Pinpoint the cell where the given text exists, returning its [X, Y] midpoint coordinate. 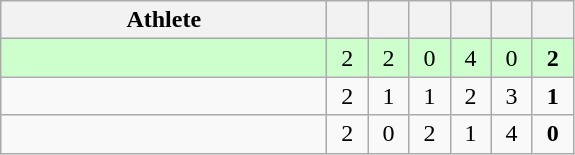
3 [512, 96]
Athlete [164, 20]
